Search for the cell housing the specified text and yield its (X, Y) center coordinate. 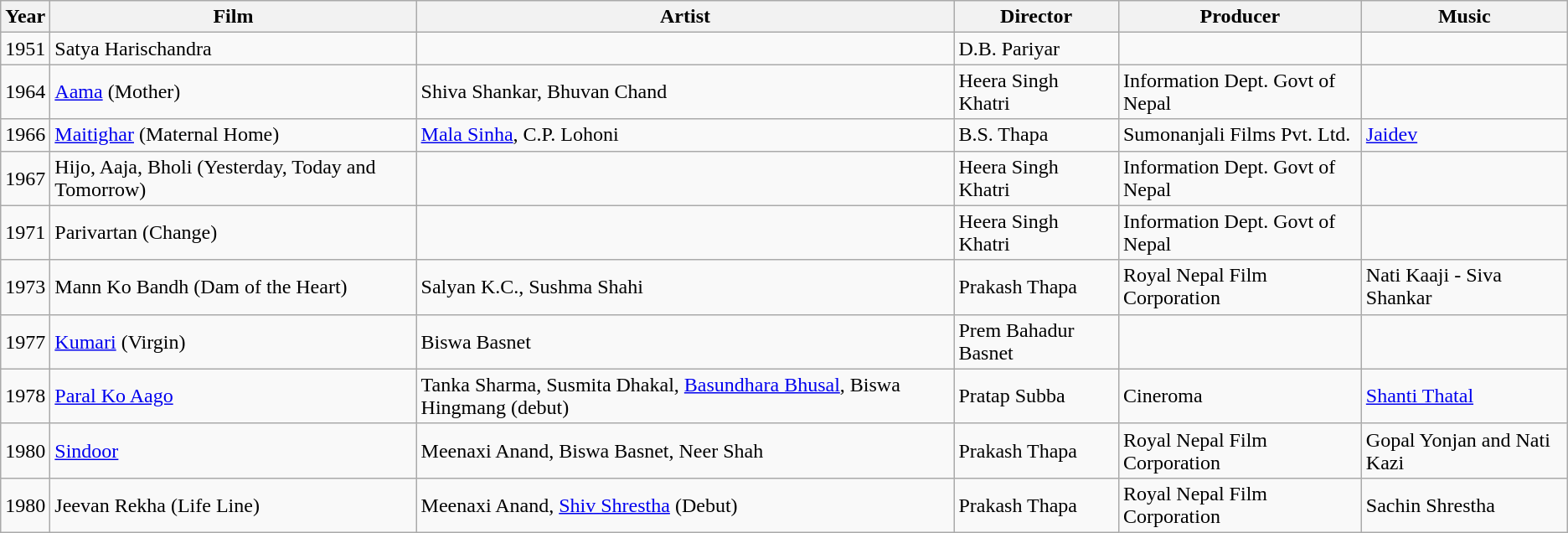
Artist (685, 17)
Pratap Subba (1037, 396)
Parivartan (Change) (233, 233)
Director (1037, 17)
Prem Bahadur Basnet (1037, 342)
Gopal Yonjan and Nati Kazi (1464, 451)
Nati Kaaji - Siva Shankar (1464, 287)
Paral Ko Aago (233, 396)
Sindoor (233, 451)
Mann Ko Bandh (Dam of the Heart) (233, 287)
Aama (Mother) (233, 92)
Year (25, 17)
Music (1464, 17)
Cineroma (1240, 396)
1977 (25, 342)
Tanka Sharma, Susmita Dhakal, Basundhara Bhusal, Biswa Hingmang (debut) (685, 396)
Shanti Thatal (1464, 396)
Sumonanjali Films Pvt. Ltd. (1240, 135)
Film (233, 17)
B.S. Thapa (1037, 135)
D.B. Pariyar (1037, 49)
Shiva Shankar, Bhuvan Chand (685, 92)
Producer (1240, 17)
Mala Sinha, C.P. Lohoni (685, 135)
Sachin Shrestha (1464, 505)
1971 (25, 233)
1966 (25, 135)
1964 (25, 92)
Jaidev (1464, 135)
1973 (25, 287)
Kumari (Virgin) (233, 342)
Meenaxi Anand, Biswa Basnet, Neer Shah (685, 451)
Meenaxi Anand, Shiv Shrestha (Debut) (685, 505)
Satya Harischandra (233, 49)
Hijo, Aaja, Bholi (Yesterday, Today and Tomorrow) (233, 178)
Maitighar (Maternal Home) (233, 135)
1951 (25, 49)
1967 (25, 178)
Salyan K.C., Sushma Shahi (685, 287)
1978 (25, 396)
Jeevan Rekha (Life Line) (233, 505)
Biswa Basnet (685, 342)
